For the text-containing cell, return its midpoint in (x, y) coordinate format. 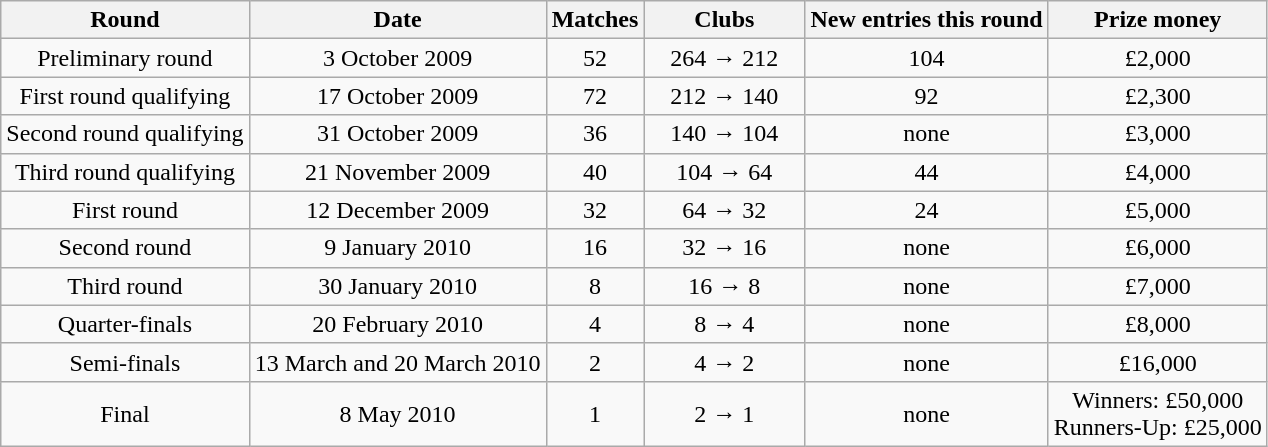
24 (926, 210)
Preliminary round (125, 58)
£6,000 (1158, 248)
Second round qualifying (125, 134)
£4,000 (1158, 172)
£7,000 (1158, 286)
Third round (125, 286)
32 (595, 210)
£2,300 (1158, 96)
Date (398, 20)
1 (595, 414)
8 (595, 286)
Prize money (1158, 20)
140 → 104 (724, 134)
Semi-finals (125, 362)
52 (595, 58)
16 (595, 248)
2 → 1 (724, 414)
£16,000 (1158, 362)
First round (125, 210)
Matches (595, 20)
8 May 2010 (398, 414)
£8,000 (1158, 324)
4 (595, 324)
21 November 2009 (398, 172)
20 February 2010 (398, 324)
16 → 8 (724, 286)
Clubs (724, 20)
212 → 140 (724, 96)
£5,000 (1158, 210)
4 → 2 (724, 362)
92 (926, 96)
104 (926, 58)
Quarter-finals (125, 324)
8 → 4 (724, 324)
£3,000 (1158, 134)
3 October 2009 (398, 58)
104 → 64 (724, 172)
32 → 16 (724, 248)
9 January 2010 (398, 248)
13 March and 20 March 2010 (398, 362)
264 → 212 (724, 58)
First round qualifying (125, 96)
Final (125, 414)
36 (595, 134)
Third round qualifying (125, 172)
Winners: £50,000 Runners-Up: £25,000 (1158, 414)
40 (595, 172)
31 October 2009 (398, 134)
64 → 32 (724, 210)
Second round (125, 248)
72 (595, 96)
2 (595, 362)
Round (125, 20)
44 (926, 172)
New entries this round (926, 20)
17 October 2009 (398, 96)
30 January 2010 (398, 286)
£2,000 (1158, 58)
12 December 2009 (398, 210)
